Identify which cell holds the provided text, then report its [x, y] central coordinate. 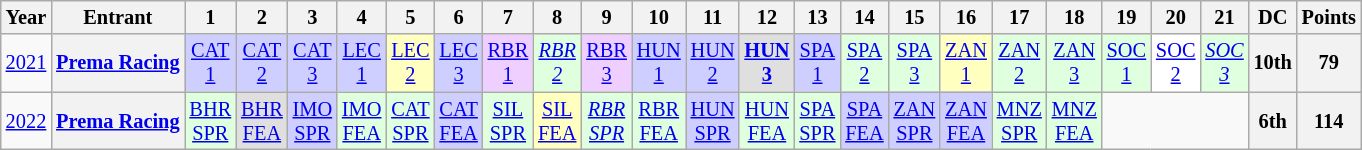
HUNSPR [713, 121]
10th [1273, 63]
ZAN1 [966, 63]
13 [817, 17]
5 [410, 17]
CATSPR [410, 121]
MNZSPR [1020, 121]
CAT3 [312, 63]
RBR3 [606, 63]
BHRSPR [210, 121]
RBR2 [557, 63]
LEC2 [410, 63]
2022 [26, 121]
ZAN3 [1074, 63]
SPA3 [915, 63]
SPA1 [817, 63]
HUN1 [659, 63]
Entrant [118, 17]
20 [1176, 17]
ZANSPR [915, 121]
HUNFEA [766, 121]
3 [312, 17]
SOC1 [1126, 63]
RBRSPR [606, 121]
HUN2 [713, 63]
SPASPR [817, 121]
SILFEA [557, 121]
SOC2 [1176, 63]
79 [1329, 63]
ZAN2 [1020, 63]
CAT1 [210, 63]
1 [210, 17]
6 [458, 17]
2 [262, 17]
SPAFEA [864, 121]
10 [659, 17]
9 [606, 17]
4 [362, 17]
SOC3 [1224, 63]
LEC3 [458, 63]
15 [915, 17]
RBRFEA [659, 121]
BHRFEA [262, 121]
CAT2 [262, 63]
6th [1273, 121]
114 [1329, 121]
12 [766, 17]
Year [26, 17]
Points [1329, 17]
DC [1273, 17]
14 [864, 17]
SILSPR [508, 121]
17 [1020, 17]
CATFEA [458, 121]
ZANFEA [966, 121]
8 [557, 17]
19 [1126, 17]
7 [508, 17]
MNZFEA [1074, 121]
HUN3 [766, 63]
18 [1074, 17]
11 [713, 17]
SPA2 [864, 63]
2021 [26, 63]
16 [966, 17]
IMOSPR [312, 121]
IMOFEA [362, 121]
RBR1 [508, 63]
LEC1 [362, 63]
21 [1224, 17]
